Pinpoint the cell where the given text exists, returning its [X, Y] midpoint coordinate. 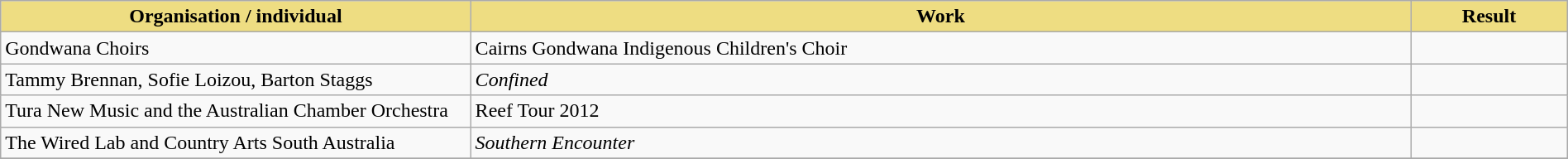
Work [941, 17]
Reef Tour 2012 [941, 111]
Cairns Gondwana Indigenous Children's Choir [941, 48]
The Wired Lab and Country Arts South Australia [236, 142]
Tammy Brennan, Sofie Loizou, Barton Staggs [236, 79]
Confined [941, 79]
Organisation / individual [236, 17]
Gondwana Choirs [236, 48]
Result [1489, 17]
Southern Encounter [941, 142]
Tura New Music and the Australian Chamber Orchestra [236, 111]
